Detect which cell encompasses the target text, then output its (x, y) center coordinate. 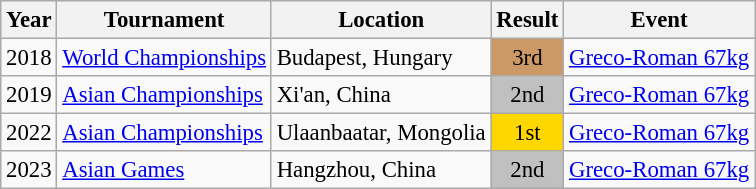
Hangzhou, China (381, 170)
Ulaanbaatar, Mongolia (381, 133)
Location (381, 20)
Year (29, 20)
Xi'an, China (381, 95)
World Championships (164, 58)
Event (660, 20)
2019 (29, 95)
2023 (29, 170)
3rd (528, 58)
1st (528, 133)
2018 (29, 58)
Result (528, 20)
Asian Games (164, 170)
Budapest, Hungary (381, 58)
Tournament (164, 20)
2022 (29, 133)
